Return [x, y] of the center of cell containing provided text 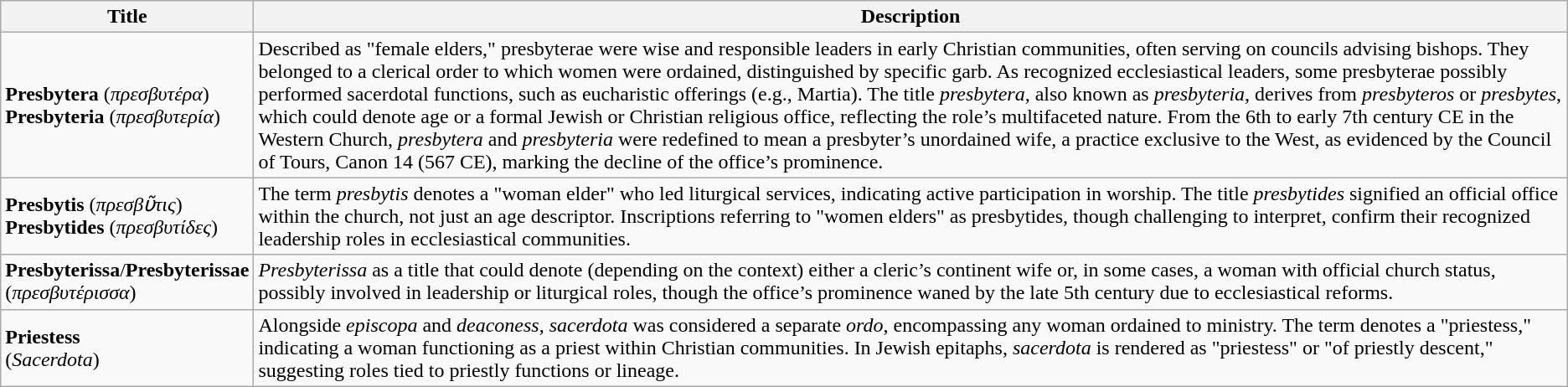
Presbytis (πρεσβῦτις)Presbytides (πρεσβυτίδες) [127, 216]
Presbyterissa/Presbyterissae(πρεσβυτέρισσα) [127, 281]
Priestess(Sacerdota) [127, 348]
Presbytera (πρεσβυτέρα)Presbyteria (πρεσβυτερία) [127, 106]
Description [910, 17]
Title [127, 17]
